Capture the cell that displays the provided text and extract its [x, y] central coordinate. 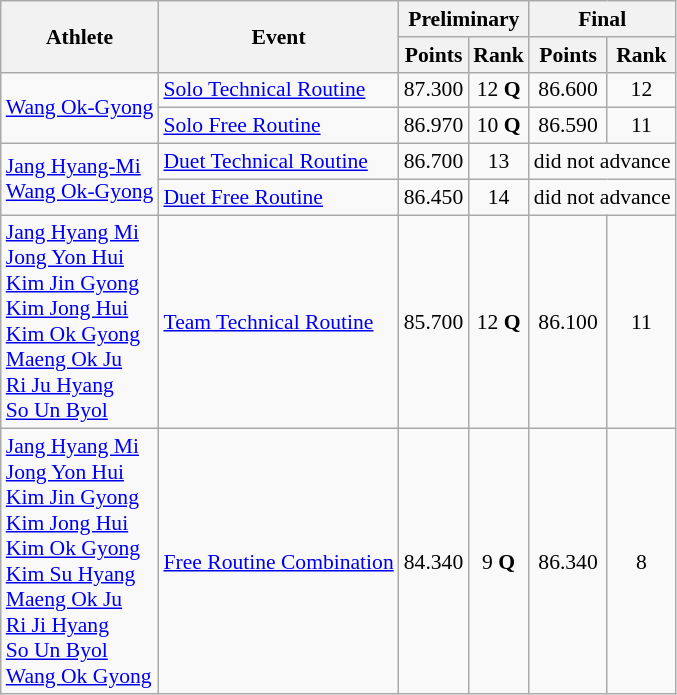
Event [278, 36]
86.700 [434, 162]
13 [498, 162]
Jang Hyang MiJong Yon HuiKim Jin GyongKim Jong HuiKim Ok GyongMaeng Ok JuRi Ju HyangSo Un Byol [80, 322]
Duet Free Routine [278, 197]
Athlete [80, 36]
Jang Hyang-MiWang Ok-Gyong [80, 180]
Final [602, 19]
87.300 [434, 90]
85.700 [434, 322]
8 [641, 562]
14 [498, 197]
Team Technical Routine [278, 322]
12 [641, 90]
Preliminary [464, 19]
84.340 [434, 562]
86.100 [568, 322]
9 Q [498, 562]
86.970 [434, 126]
Free Routine Combination [278, 562]
86.450 [434, 197]
Duet Technical Routine [278, 162]
Solo Technical Routine [278, 90]
Jang Hyang MiJong Yon HuiKim Jin GyongKim Jong HuiKim Ok GyongKim Su HyangMaeng Ok JuRi Ji HyangSo Un ByolWang Ok Gyong [80, 562]
10 Q [498, 126]
86.600 [568, 90]
Solo Free Routine [278, 126]
86.590 [568, 126]
Wang Ok-Gyong [80, 108]
86.340 [568, 562]
